Determine the (x, y) coordinate at the center of the cell enclosing the given text.  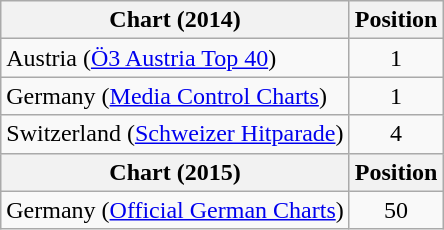
Austria (Ö3 Austria Top 40) (175, 58)
Switzerland (Schweizer Hitparade) (175, 134)
Germany (Official German Charts) (175, 210)
Chart (2015) (175, 172)
Germany (Media Control Charts) (175, 96)
Chart (2014) (175, 20)
4 (396, 134)
50 (396, 210)
